Determine the (X, Y) coordinate at the center of the cell enclosing the given text.  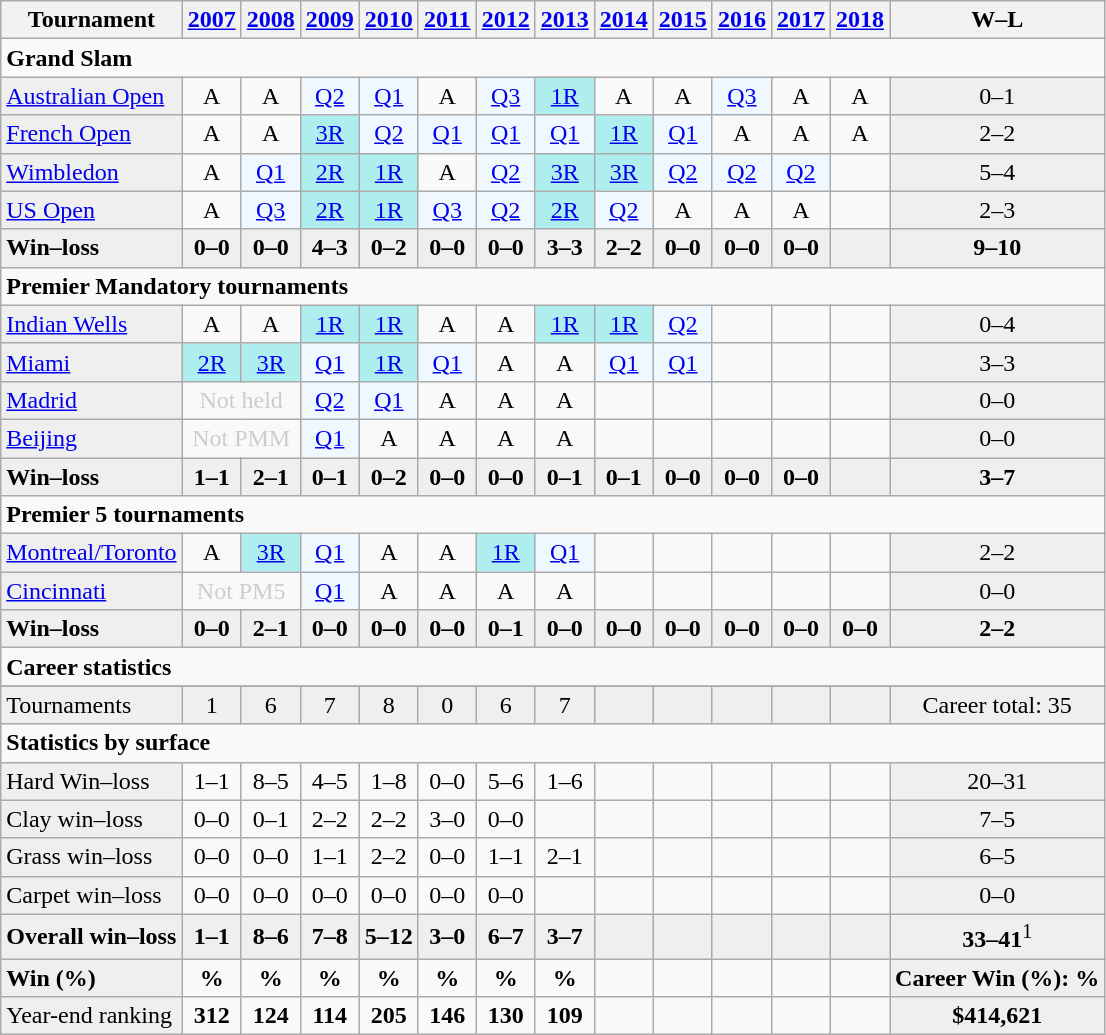
Montreal/Toronto (92, 553)
US Open (92, 210)
109 (564, 1016)
Premier Mandatory tournaments (553, 286)
Hard Win–loss (92, 781)
Career total: 35 (998, 705)
146 (447, 1016)
Career statistics (553, 667)
Miami (92, 362)
2013 (564, 20)
33–411 (998, 936)
5–4 (998, 172)
5–6 (506, 781)
2016 (742, 20)
W–L (998, 20)
9–10 (998, 248)
Wimbledon (92, 172)
0–4 (998, 324)
6–5 (998, 857)
Tournament (92, 20)
7–5 (998, 819)
4–3 (330, 248)
2015 (682, 20)
2014 (624, 20)
5–12 (388, 936)
Grand Slam (553, 58)
2007 (212, 20)
2011 (447, 20)
2012 (506, 20)
Statistics by surface (553, 743)
2008 (270, 20)
2010 (388, 20)
Win (%) (92, 978)
20–31 (998, 781)
Australian Open (92, 96)
Premier 5 tournaments (553, 515)
4–5 (330, 781)
2017 (800, 20)
Grass win–loss (92, 857)
124 (270, 1016)
312 (212, 1016)
1 (212, 705)
6–7 (506, 936)
0 (447, 705)
Madrid (92, 400)
Cincinnati (92, 591)
Beijing (92, 438)
Career Win (%): % (998, 978)
2009 (330, 20)
8–5 (270, 781)
130 (506, 1016)
1–6 (564, 781)
8–6 (270, 936)
French Open (92, 134)
Year-end ranking (92, 1016)
Indian Wells (92, 324)
2018 (860, 20)
Not PM5 (241, 591)
7–8 (330, 936)
Tournaments (92, 705)
$414,621 (998, 1016)
1–8 (388, 781)
8 (388, 705)
Carpet win–loss (92, 895)
2–3 (998, 210)
Not PMM (241, 438)
Overall win–loss (92, 936)
114 (330, 1016)
Clay win–loss (92, 819)
Not held (241, 400)
205 (388, 1016)
